Capture the cell that displays the provided text and extract its [x, y] central coordinate. 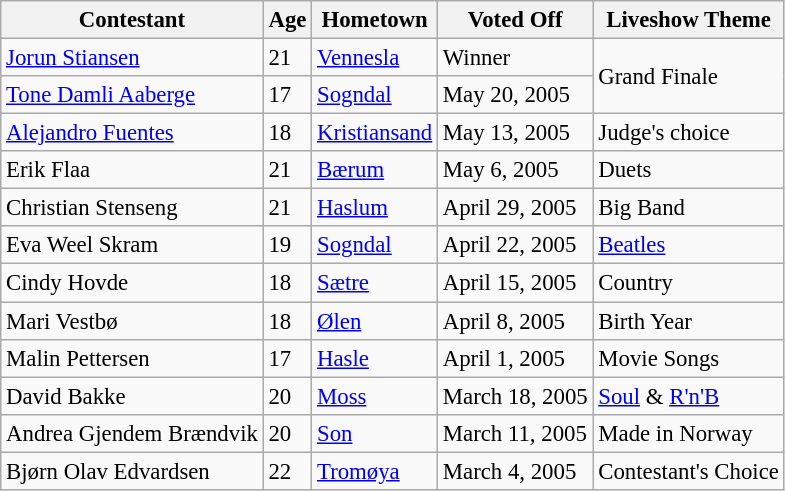
Hasle [375, 358]
Andrea Gjendem Brændvik [132, 433]
Contestant [132, 20]
Haslum [375, 208]
Tone Damli Aaberge [132, 95]
David Bakke [132, 396]
Soul & R'n'B [688, 396]
Winner [514, 58]
Grand Finale [688, 76]
22 [288, 471]
Judge's choice [688, 133]
Beatles [688, 245]
Bjørn Olav Edvardsen [132, 471]
April 8, 2005 [514, 321]
Big Band [688, 208]
April 22, 2005 [514, 245]
Made in Norway [688, 433]
May 20, 2005 [514, 95]
Vennesla [375, 58]
Bærum [375, 170]
Country [688, 283]
Christian Stenseng [132, 208]
May 6, 2005 [514, 170]
March 18, 2005 [514, 396]
May 13, 2005 [514, 133]
April 1, 2005 [514, 358]
Tromøya [375, 471]
March 4, 2005 [514, 471]
Jorun Stiansen [132, 58]
Sætre [375, 283]
Alejandro Fuentes [132, 133]
Malin Pettersen [132, 358]
Movie Songs [688, 358]
March 11, 2005 [514, 433]
Age [288, 20]
Liveshow Theme [688, 20]
Cindy Hovde [132, 283]
Kristiansand [375, 133]
Ølen [375, 321]
Son [375, 433]
April 15, 2005 [514, 283]
April 29, 2005 [514, 208]
Eva Weel Skram [132, 245]
Moss [375, 396]
19 [288, 245]
Hometown [375, 20]
Birth Year [688, 321]
Duets [688, 170]
Voted Off [514, 20]
Erik Flaa [132, 170]
Contestant's Choice [688, 471]
Mari Vestbø [132, 321]
